Return [x, y] of the center of cell containing provided text 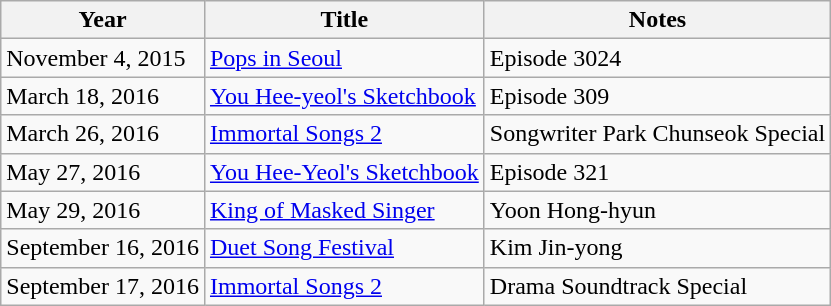
Title [344, 20]
Songwriter Park Chunseok Special [657, 134]
Yoon Hong-hyun [657, 210]
May 29, 2016 [103, 210]
Drama Soundtrack Special [657, 286]
Episode 3024 [657, 58]
You Hee-Yeol's Sketchbook [344, 172]
May 27, 2016 [103, 172]
Episode 309 [657, 96]
Episode 321 [657, 172]
Year [103, 20]
September 17, 2016 [103, 286]
Duet Song Festival [344, 248]
September 16, 2016 [103, 248]
Kim Jin-yong [657, 248]
King of Masked Singer [344, 210]
November 4, 2015 [103, 58]
March 18, 2016 [103, 96]
Pops in Seoul [344, 58]
March 26, 2016 [103, 134]
Notes [657, 20]
You Hee-yeol's Sketchbook [344, 96]
